Determine the [X, Y] coordinate at the center of the cell enclosing the given text.  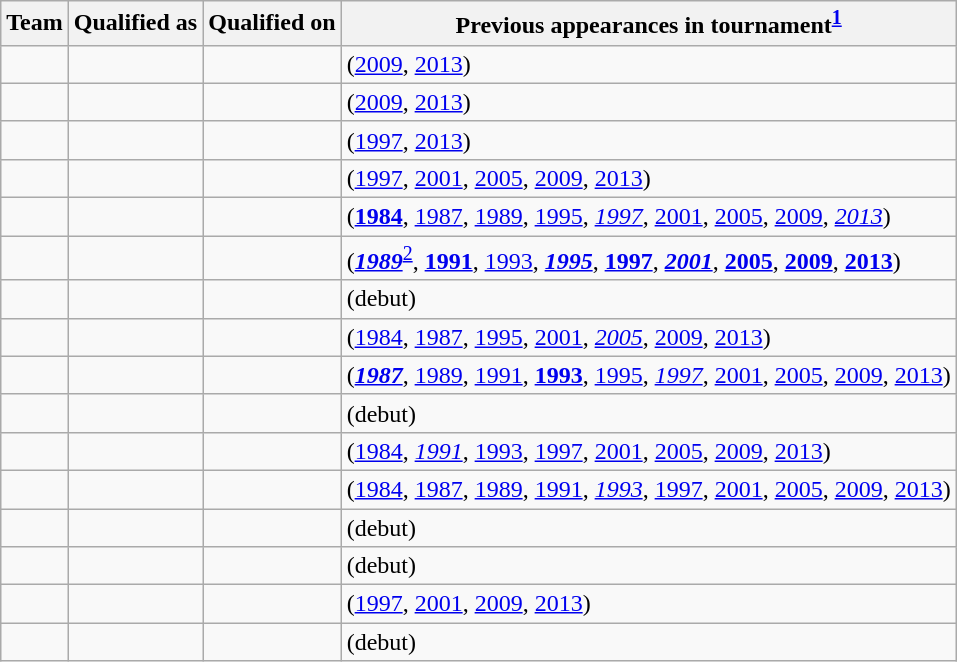
(1984, 1987, 1989, 1995, 1997, 2001, 2005, 2009, 2013) [648, 217]
(1997, 2001, 2009, 2013) [648, 604]
(1987, 1989, 1991, 1993, 1995, 1997, 2001, 2005, 2009, 2013) [648, 375]
(1984, 1987, 1989, 1991, 1993, 1997, 2001, 2005, 2009, 2013) [648, 489]
Qualified on [272, 24]
Previous appearances in tournament1 [648, 24]
Qualified as [135, 24]
(1984, 1987, 1995, 2001, 2005, 2009, 2013) [648, 337]
(1997, 2013) [648, 140]
Team [35, 24]
(19892, 1991, 1993, 1995, 1997, 2001, 2005, 2009, 2013) [648, 258]
(1984, 1991, 1993, 1997, 2001, 2005, 2009, 2013) [648, 451]
(1997, 2001, 2005, 2009, 2013) [648, 178]
